Search for the cell housing the specified text and yield its [X, Y] center coordinate. 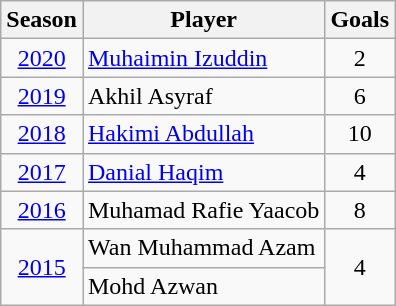
2 [360, 58]
Player [203, 20]
2017 [42, 172]
Muhaimin Izuddin [203, 58]
Mohd Azwan [203, 286]
2018 [42, 134]
Season [42, 20]
10 [360, 134]
Wan Muhammad Azam [203, 248]
Goals [360, 20]
Muhamad Rafie Yaacob [203, 210]
Hakimi Abdullah [203, 134]
2015 [42, 267]
Akhil Asyraf [203, 96]
2019 [42, 96]
2016 [42, 210]
2020 [42, 58]
Danial Haqim [203, 172]
8 [360, 210]
6 [360, 96]
